Extract the [x, y] coordinate from the center of the cell holding the provided text.  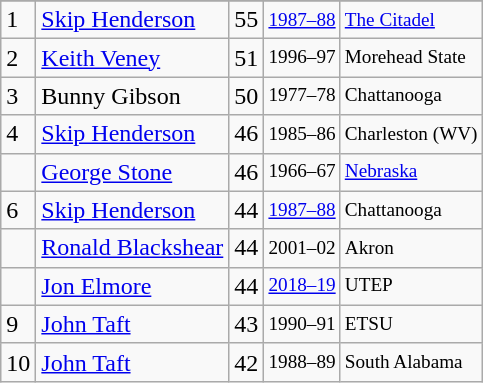
Jon Elmore [132, 286]
1985–86 [302, 134]
51 [246, 58]
Bunny Gibson [132, 96]
The Citadel [411, 20]
2018–19 [302, 286]
1996–97 [302, 58]
55 [246, 20]
1966–67 [302, 172]
1988–89 [302, 362]
Charleston (WV) [411, 134]
6 [18, 210]
43 [246, 324]
Keith Veney [132, 58]
4 [18, 134]
1977–78 [302, 96]
3 [18, 96]
50 [246, 96]
10 [18, 362]
1990–91 [302, 324]
South Alabama [411, 362]
2001–02 [302, 248]
9 [18, 324]
Akron [411, 248]
Morehead State [411, 58]
42 [246, 362]
George Stone [132, 172]
Ronald Blackshear [132, 248]
ETSU [411, 324]
Nebraska [411, 172]
UTEP [411, 286]
2 [18, 58]
1 [18, 20]
